For the text-containing cell, return its midpoint in (x, y) coordinate format. 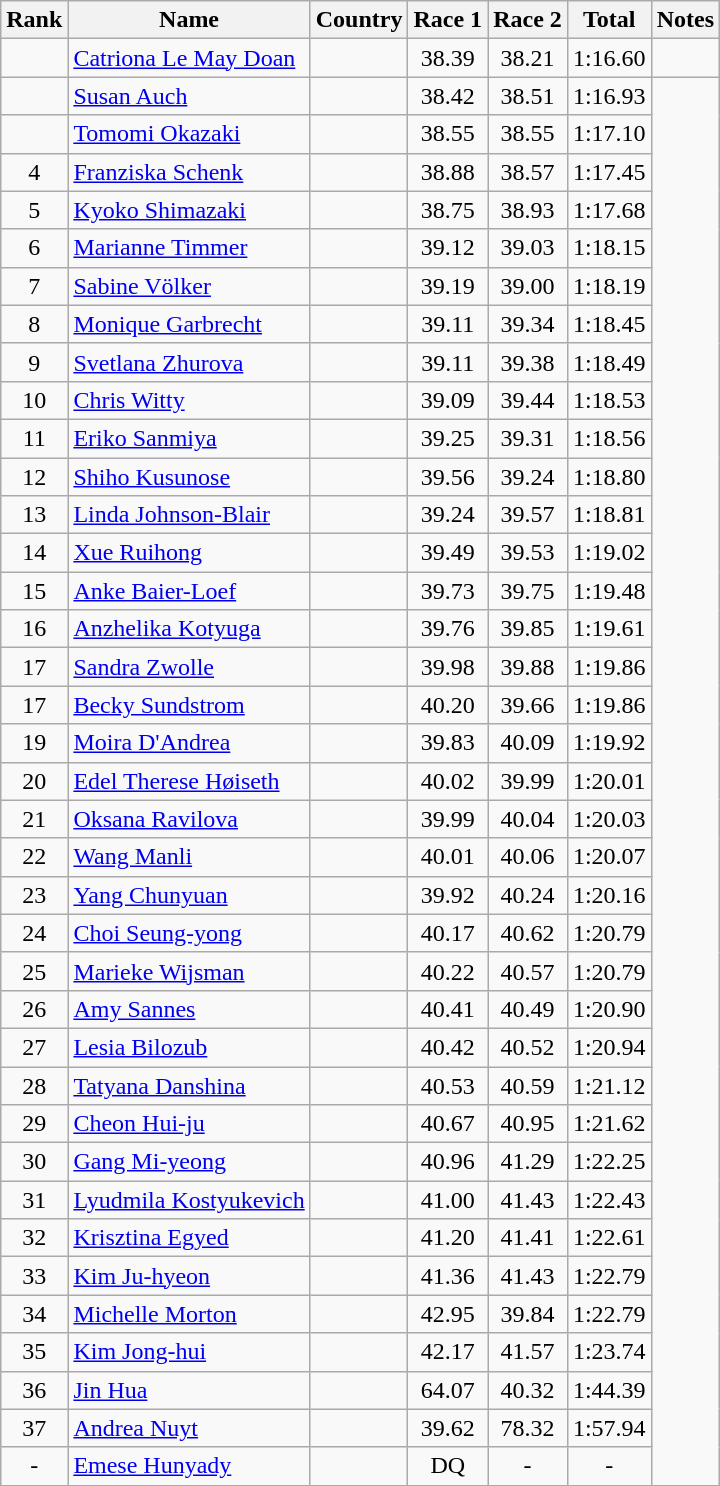
40.17 (448, 933)
Gang Mi-yeong (189, 1162)
1:20.01 (609, 781)
Race 1 (448, 20)
Franziska Schenk (189, 172)
39.34 (528, 324)
1:21.62 (609, 1124)
19 (34, 743)
Amy Sannes (189, 1009)
1:18.80 (609, 477)
Kyoko Shimazaki (189, 210)
41.00 (448, 1200)
39.85 (528, 629)
30 (34, 1162)
25 (34, 971)
39.09 (448, 400)
20 (34, 781)
Name (189, 20)
Lyudmila Kostyukevich (189, 1200)
Kim Jong-hui (189, 1352)
40.24 (528, 895)
1:20.94 (609, 1047)
31 (34, 1200)
26 (34, 1009)
Jin Hua (189, 1390)
39.53 (528, 553)
Michelle Morton (189, 1314)
13 (34, 515)
40.53 (448, 1085)
40.95 (528, 1124)
38.42 (448, 96)
40.20 (448, 705)
Susan Auch (189, 96)
41.29 (528, 1162)
40.52 (528, 1047)
41.20 (448, 1238)
1:20.07 (609, 857)
40.57 (528, 971)
12 (34, 477)
Xue Ruihong (189, 553)
Yang Chunyuan (189, 895)
1:17.45 (609, 172)
1:22.43 (609, 1200)
39.88 (528, 667)
40.02 (448, 781)
14 (34, 553)
DQ (448, 1466)
1:18.53 (609, 400)
41.57 (528, 1352)
42.95 (448, 1314)
38.51 (528, 96)
40.09 (528, 743)
1:18.49 (609, 362)
Shiho Kusunose (189, 477)
22 (34, 857)
40.49 (528, 1009)
24 (34, 933)
40.32 (528, 1390)
39.75 (528, 591)
39.56 (448, 477)
39.31 (528, 438)
1:20.03 (609, 819)
78.32 (528, 1428)
39.73 (448, 591)
1:16.93 (609, 96)
Sandra Zwolle (189, 667)
32 (34, 1238)
1:17.68 (609, 210)
40.01 (448, 857)
Moira D'Andrea (189, 743)
Emese Hunyady (189, 1466)
Edel Therese Høiseth (189, 781)
Tomomi Okazaki (189, 134)
39.83 (448, 743)
Eriko Sanmiya (189, 438)
36 (34, 1390)
29 (34, 1124)
39.38 (528, 362)
9 (34, 362)
Sabine Völker (189, 286)
4 (34, 172)
Marianne Timmer (189, 248)
5 (34, 210)
38.21 (528, 58)
Andrea Nuyt (189, 1428)
Notes (685, 20)
Anke Baier-Loef (189, 591)
Choi Seung-yong (189, 933)
40.59 (528, 1085)
64.07 (448, 1390)
Monique Garbrecht (189, 324)
Rank (34, 20)
1:23.74 (609, 1352)
1:18.81 (609, 515)
Oksana Ravilova (189, 819)
Chris Witty (189, 400)
39.66 (528, 705)
1:57.94 (609, 1428)
38.57 (528, 172)
Country (359, 20)
Linda Johnson-Blair (189, 515)
1:22.25 (609, 1162)
Svetlana Zhurova (189, 362)
39.03 (528, 248)
39.49 (448, 553)
39.25 (448, 438)
1:19.48 (609, 591)
8 (34, 324)
11 (34, 438)
40.41 (448, 1009)
41.41 (528, 1238)
1:19.92 (609, 743)
38.88 (448, 172)
Kim Ju-hyeon (189, 1276)
39.00 (528, 286)
40.96 (448, 1162)
Anzhelika Kotyuga (189, 629)
39.44 (528, 400)
38.39 (448, 58)
28 (34, 1085)
1:18.15 (609, 248)
10 (34, 400)
Total (609, 20)
39.98 (448, 667)
7 (34, 286)
23 (34, 895)
1:44.39 (609, 1390)
34 (34, 1314)
40.62 (528, 933)
Cheon Hui-ju (189, 1124)
Wang Manli (189, 857)
1:18.19 (609, 286)
38.93 (528, 210)
1:18.56 (609, 438)
16 (34, 629)
Catriona Le May Doan (189, 58)
39.57 (528, 515)
42.17 (448, 1352)
1:21.12 (609, 1085)
1:19.61 (609, 629)
1:20.16 (609, 895)
41.36 (448, 1276)
39.19 (448, 286)
27 (34, 1047)
37 (34, 1428)
1:16.60 (609, 58)
39.12 (448, 248)
39.92 (448, 895)
1:20.90 (609, 1009)
Becky Sundstrom (189, 705)
40.42 (448, 1047)
Krisztina Egyed (189, 1238)
40.22 (448, 971)
40.04 (528, 819)
1:18.45 (609, 324)
35 (34, 1352)
Marieke Wijsman (189, 971)
Tatyana Danshina (189, 1085)
6 (34, 248)
21 (34, 819)
1:22.61 (609, 1238)
39.62 (448, 1428)
Race 2 (528, 20)
40.67 (448, 1124)
Lesia Bilozub (189, 1047)
38.75 (448, 210)
39.84 (528, 1314)
1:17.10 (609, 134)
1:19.02 (609, 553)
15 (34, 591)
40.06 (528, 857)
33 (34, 1276)
39.76 (448, 629)
